Output the [X, Y] coordinate of the center of the cell containing the given text.  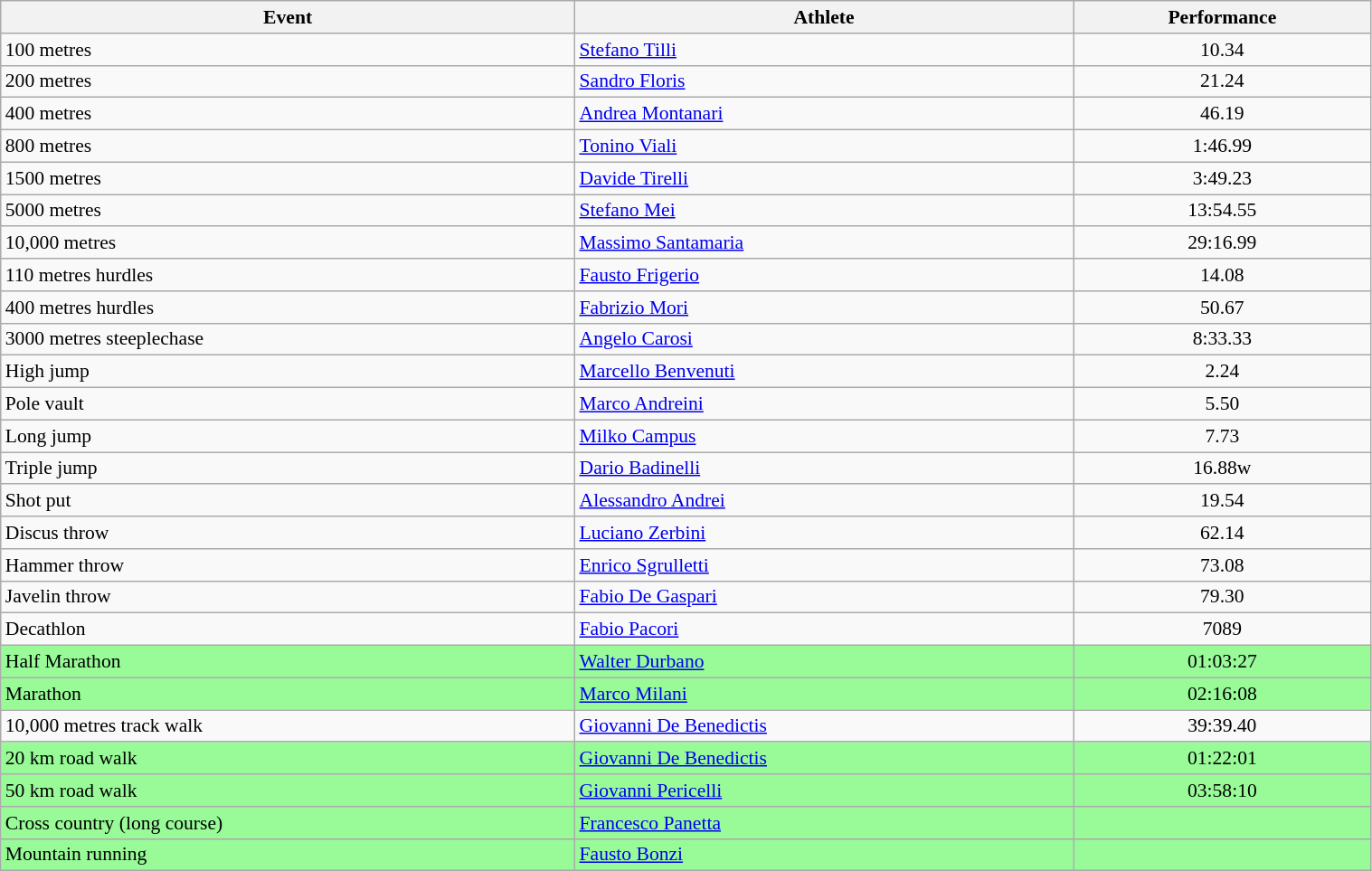
03:58:10 [1223, 791]
Luciano Zerbini [823, 533]
Triple jump [288, 469]
Fabio Pacori [823, 630]
7.73 [1223, 436]
Milko Campus [823, 436]
1:46.99 [1223, 147]
Massimo Santamaria [823, 243]
73.08 [1223, 565]
8:33.33 [1223, 339]
Walter Durbano [823, 662]
79.30 [1223, 597]
High jump [288, 372]
02:16:08 [1223, 694]
400 metres [288, 114]
21.24 [1223, 81]
62.14 [1223, 533]
Decathlon [288, 630]
Fabrizio Mori [823, 308]
19.54 [1223, 501]
Angelo Carosi [823, 339]
2.24 [1223, 372]
20 km road walk [288, 759]
Fabio De Gaspari [823, 597]
Andrea Montanari [823, 114]
Giovanni Pericelli [823, 791]
29:16.99 [1223, 243]
200 metres [288, 81]
Shot put [288, 501]
Discus throw [288, 533]
Alessandro Andrei [823, 501]
Half Marathon [288, 662]
Francesco Panetta [823, 823]
Stefano Tilli [823, 50]
Enrico Sgrulletti [823, 565]
50 km road walk [288, 791]
39:39.40 [1223, 726]
Pole vault [288, 404]
Hammer throw [288, 565]
Athlete [823, 17]
50.67 [1223, 308]
Sandro Floris [823, 81]
3000 metres steeplechase [288, 339]
Marco Milani [823, 694]
Cross country (long course) [288, 823]
10,000 metres track walk [288, 726]
Mountain running [288, 855]
Marcello Benvenuti [823, 372]
5000 metres [288, 211]
Performance [1223, 17]
Marco Andreini [823, 404]
Stefano Mei [823, 211]
Javelin throw [288, 597]
10,000 metres [288, 243]
13:54.55 [1223, 211]
3:49.23 [1223, 178]
100 metres [288, 50]
16.88w [1223, 469]
Davide Tirelli [823, 178]
7089 [1223, 630]
800 metres [288, 147]
Fausto Bonzi [823, 855]
14.08 [1223, 275]
Fausto Frigerio [823, 275]
Marathon [288, 694]
Dario Badinelli [823, 469]
01:22:01 [1223, 759]
Event [288, 17]
46.19 [1223, 114]
5.50 [1223, 404]
01:03:27 [1223, 662]
110 metres hurdles [288, 275]
400 metres hurdles [288, 308]
10.34 [1223, 50]
Long jump [288, 436]
Tonino Viali [823, 147]
1500 metres [288, 178]
